Find where the given text appears and provide that cell's center as (X, Y) coordinate. 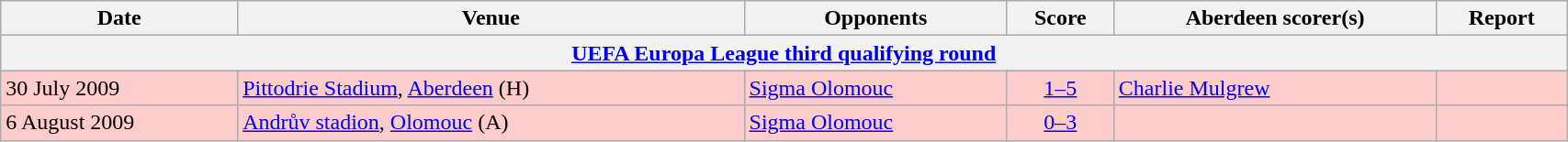
Venue (491, 18)
UEFA Europa League third qualifying round (784, 53)
Report (1502, 18)
Charlie Mulgrew (1275, 88)
Date (119, 18)
Score (1060, 18)
1–5 (1060, 88)
30 July 2009 (119, 88)
Opponents (875, 18)
Pittodrie Stadium, Aberdeen (H) (491, 88)
0–3 (1060, 123)
6 August 2009 (119, 123)
Andrův stadion, Olomouc (A) (491, 123)
Aberdeen scorer(s) (1275, 18)
